From the cell containing the given text, extract its center point as [x, y] coordinate. 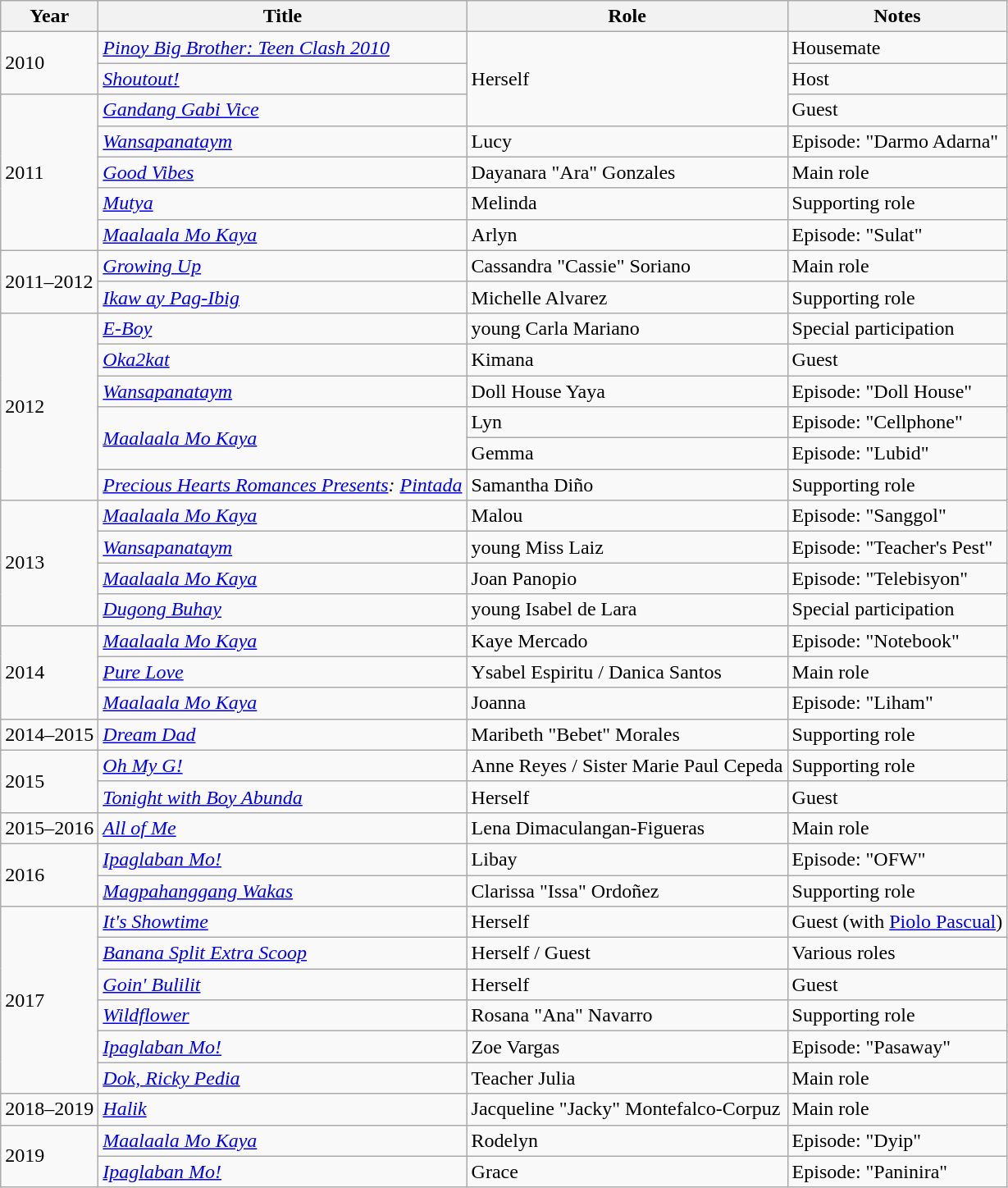
2018–2019 [49, 1109]
Joanna [627, 703]
Precious Hearts Romances Presents: Pintada [282, 485]
Anne Reyes / Sister Marie Paul Cepeda [627, 765]
Tonight with Boy Abunda [282, 797]
Kimana [627, 359]
Dream Dad [282, 734]
Mutya [282, 203]
Episode: "Liham" [897, 703]
young Isabel de Lara [627, 610]
All of Me [282, 828]
Kaye Mercado [627, 641]
Oka2kat [282, 359]
Episode: "Telebisyon" [897, 578]
Episode: "Teacher's Pest" [897, 547]
Year [49, 16]
Cassandra "Cassie" Soriano [627, 266]
Episode: "Notebook" [897, 641]
Episode: "Paninira" [897, 1172]
Maribeth "Bebet" Morales [627, 734]
Episode: "Cellphone" [897, 423]
Episode: "Doll House" [897, 391]
2019 [49, 1156]
2014 [49, 672]
Joan Panopio [627, 578]
Melinda [627, 203]
Episode: "Sulat" [897, 235]
Episode: "OFW" [897, 859]
Halik [282, 1109]
2012 [49, 406]
Episode: "Pasaway" [897, 1047]
Oh My G! [282, 765]
E-Boy [282, 328]
Ikaw ay Pag-Ibig [282, 297]
Episode: "Sanggol" [897, 516]
Episode: "Darmo Adarna" [897, 141]
Lucy [627, 141]
Pure Love [282, 672]
Growing Up [282, 266]
Teacher Julia [627, 1078]
Dugong Buhay [282, 610]
Banana Split Extra Scoop [282, 953]
2013 [49, 563]
Goin' Bulilit [282, 985]
2011–2012 [49, 281]
Libay [627, 859]
2011 [49, 172]
Rosana "Ana" Navarro [627, 1016]
Lena Dimaculangan-Figueras [627, 828]
Ysabel Espiritu / Danica Santos [627, 672]
young Miss Laiz [627, 547]
It's Showtime [282, 922]
Wildflower [282, 1016]
2010 [49, 63]
Dok, Ricky Pedia [282, 1078]
Various roles [897, 953]
Clarissa "Issa" Ordoñez [627, 890]
Michelle Alvarez [627, 297]
Lyn [627, 423]
Pinoy Big Brother: Teen Clash 2010 [282, 48]
Role [627, 16]
Housemate [897, 48]
Episode: "Lubid" [897, 454]
Arlyn [627, 235]
2016 [49, 875]
Gandang Gabi Vice [282, 110]
Title [282, 16]
Herself / Guest [627, 953]
Magpahanggang Wakas [282, 890]
Rodelyn [627, 1140]
Samantha Diño [627, 485]
Gemma [627, 454]
Shoutout! [282, 79]
Dayanara "Ara" Gonzales [627, 172]
Host [897, 79]
2017 [49, 1000]
Guest (with Piolo Pascual) [897, 922]
Zoe Vargas [627, 1047]
Doll House Yaya [627, 391]
young Carla Mariano [627, 328]
2014–2015 [49, 734]
2015 [49, 781]
2015–2016 [49, 828]
Episode: "Dyip" [897, 1140]
Jacqueline "Jacky" Montefalco-Corpuz [627, 1109]
Grace [627, 1172]
Good Vibes [282, 172]
Notes [897, 16]
Malou [627, 516]
